Extract the (x, y) coordinate from the center of the cell holding the provided text.  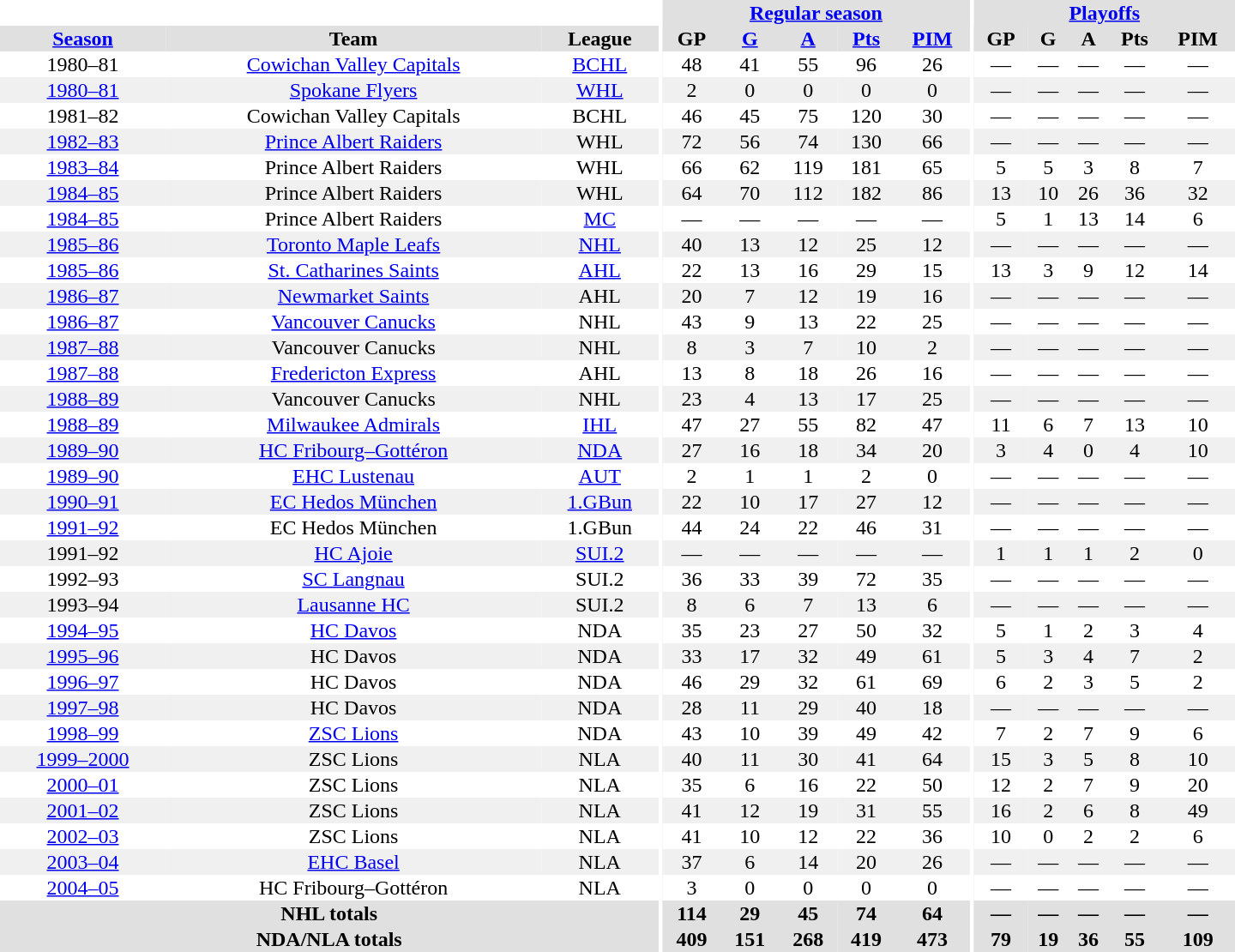
AUT (599, 476)
Fredericton Express (353, 373)
62 (750, 167)
130 (866, 142)
League (599, 39)
44 (692, 527)
1999–2000 (82, 759)
120 (866, 116)
EHC Basel (353, 862)
Spokane Flyers (353, 90)
82 (866, 425)
42 (932, 733)
112 (808, 193)
NHL totals (329, 913)
34 (866, 450)
2001–02 (82, 810)
1994–95 (82, 630)
MC (599, 219)
SC Langnau (353, 579)
1990–91 (82, 502)
Lausanne HC (353, 605)
96 (866, 64)
Season (82, 39)
1992–93 (82, 579)
409 (692, 939)
114 (692, 913)
1993–94 (82, 605)
48 (692, 64)
69 (932, 682)
181 (866, 167)
182 (866, 193)
Newmarket Saints (353, 296)
24 (750, 527)
1982–83 (82, 142)
1998–99 (82, 733)
1997–98 (82, 708)
1981–82 (82, 116)
Playoffs (1105, 13)
IHL (599, 425)
419 (866, 939)
268 (808, 939)
75 (808, 116)
56 (750, 142)
Toronto Maple Leafs (353, 244)
1995–96 (82, 656)
70 (750, 193)
2003–04 (82, 862)
65 (932, 167)
HC Ajoie (353, 553)
79 (1000, 939)
St. Catharines Saints (353, 270)
119 (808, 167)
Team (353, 39)
28 (692, 708)
NDA/NLA totals (329, 939)
2000–01 (82, 785)
151 (750, 939)
2004–05 (82, 888)
86 (932, 193)
109 (1197, 939)
EHC Lustenau (353, 476)
37 (692, 862)
2002–03 (82, 836)
Regular season (816, 13)
Milwaukee Admirals (353, 425)
473 (932, 939)
1996–97 (82, 682)
1983–84 (82, 167)
